Capture the cell that displays the provided text and extract its (X, Y) central coordinate. 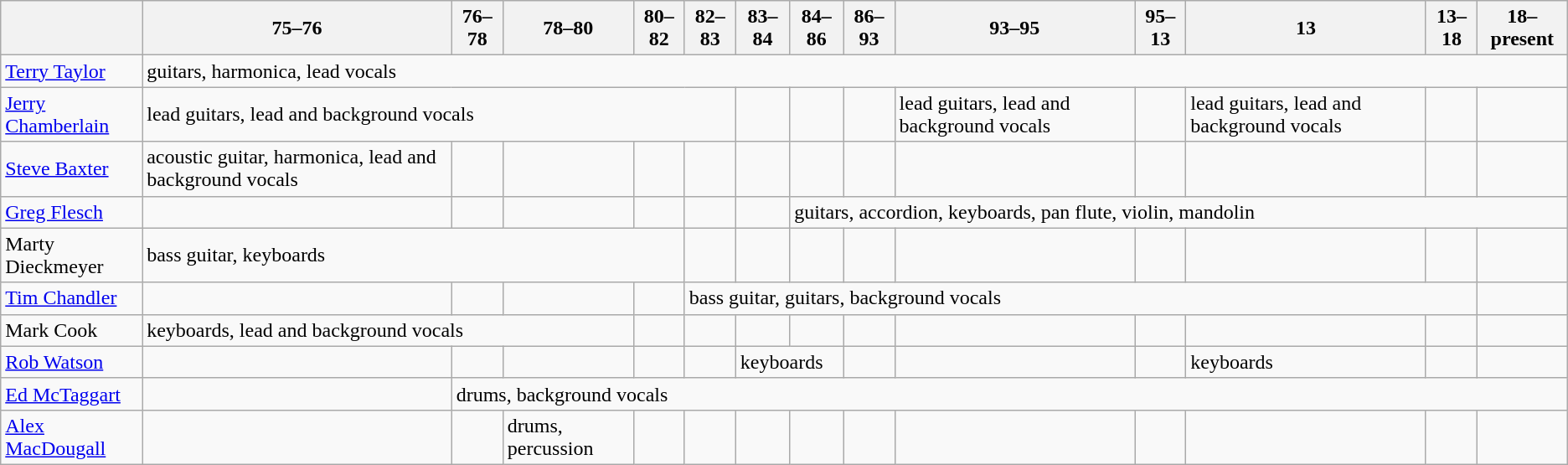
Marty Dieckmeyer (72, 255)
78–80 (568, 28)
82–83 (710, 28)
86–93 (869, 28)
75–76 (297, 28)
13–18 (1451, 28)
keyboards, lead and background vocals (388, 330)
bass guitar, guitars, background vocals (1081, 298)
drums, background vocals (1009, 394)
93–95 (1015, 28)
95–13 (1161, 28)
drums, percussion (568, 437)
84–86 (817, 28)
18–present (1522, 28)
Greg Flesch (72, 212)
acoustic guitar, harmonica, lead and background vocals (297, 169)
13 (1307, 28)
guitars, harmonica, lead vocals (855, 71)
Ed McTaggart (72, 394)
guitars, accordion, keyboards, pan flute, violin, mandolin (1179, 212)
83–84 (762, 28)
Steve Baxter (72, 169)
bass guitar, keyboards (414, 255)
Rob Watson (72, 362)
Tim Chandler (72, 298)
Terry Taylor (72, 71)
Alex MacDougall (72, 437)
Mark Cook (72, 330)
80–82 (658, 28)
Jerry Chamberlain (72, 114)
76–78 (477, 28)
